Pinpoint the cell where the given text exists, returning its (X, Y) midpoint coordinate. 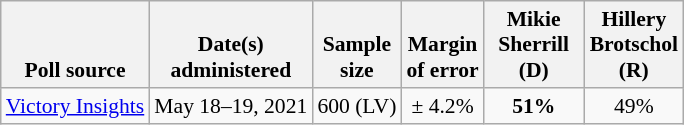
600 (LV) (356, 106)
Samplesize (356, 44)
Victory Insights (76, 106)
May 18–19, 2021 (230, 106)
49% (634, 106)
Poll source (76, 44)
Marginof error (442, 44)
HilleryBrotschol(R) (634, 44)
± 4.2% (442, 106)
Date(s)administered (230, 44)
51% (534, 106)
MikieSherrill(D) (534, 44)
